For the text-containing cell, return its midpoint in [X, Y] coordinate format. 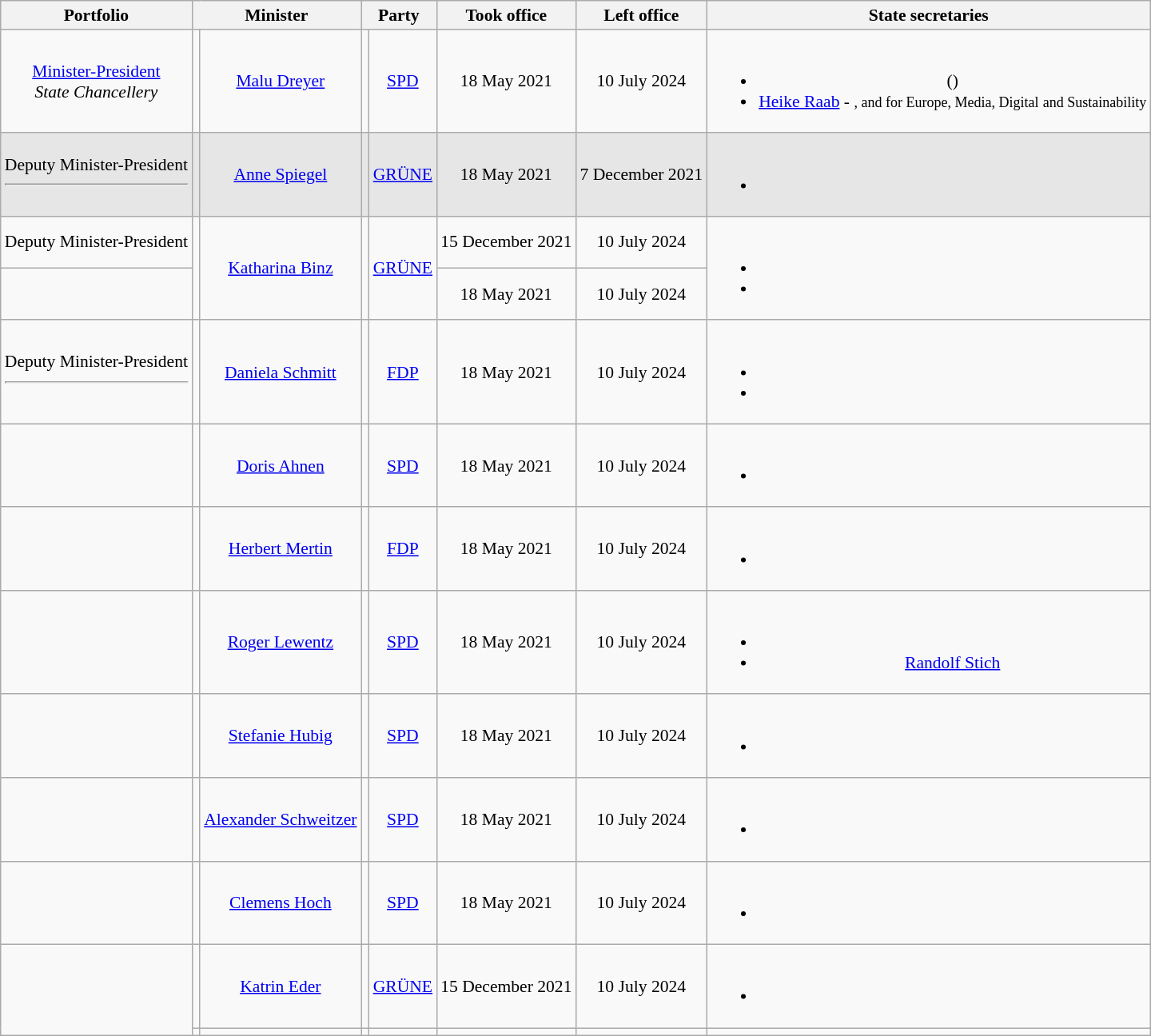
7 December 2021 [642, 175]
Party [400, 15]
()Heike Raab - , and for Europe, Media, Digital and Sustainability [929, 82]
Roger Lewentz [280, 643]
Minister-PresidentState Chancellery [96, 82]
Herbert Mertin [280, 549]
Katrin Eder [280, 986]
Minister [277, 15]
Doris Ahnen [280, 465]
Left office [642, 15]
Alexander Schweitzer [280, 819]
Portfolio [96, 15]
State secretaries [929, 15]
Malu Dreyer [280, 82]
Took office [506, 15]
Daniela Schmitt [280, 373]
Clemens Hoch [280, 903]
Katharina Binz [280, 269]
Randolf Stich [929, 643]
Stefanie Hubig [280, 736]
Anne Spiegel [280, 175]
